Provide the [X, Y] coordinate of the cell's center where the given text is located.  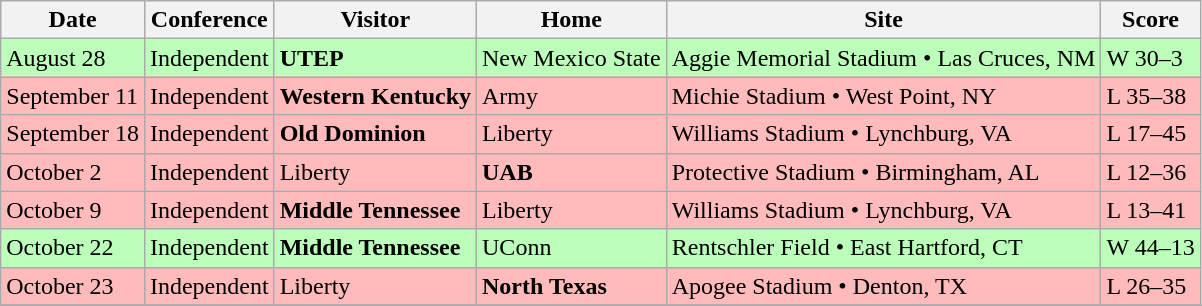
UAB [572, 172]
L 12–36 [1150, 172]
September 11 [73, 96]
Date [73, 20]
Apogee Stadium • Denton, TX [884, 286]
W 30–3 [1150, 58]
L 17–45 [1150, 134]
September 18 [73, 134]
Army [572, 96]
Protective Stadium • Birmingham, AL [884, 172]
October 22 [73, 248]
Michie Stadium • West Point, NY [884, 96]
October 2 [73, 172]
L 26–35 [1150, 286]
UConn [572, 248]
Home [572, 20]
Western Kentucky [375, 96]
October 9 [73, 210]
Old Dominion [375, 134]
L 13–41 [1150, 210]
Score [1150, 20]
Conference [209, 20]
UTEP [375, 58]
Site [884, 20]
L 35–38 [1150, 96]
North Texas [572, 286]
Aggie Memorial Stadium • Las Cruces, NM [884, 58]
Visitor [375, 20]
Rentschler Field • East Hartford, CT [884, 248]
W 44–13 [1150, 248]
August 28 [73, 58]
October 23 [73, 286]
New Mexico State [572, 58]
